Output the [X, Y] coordinate of the center of the cell containing the given text.  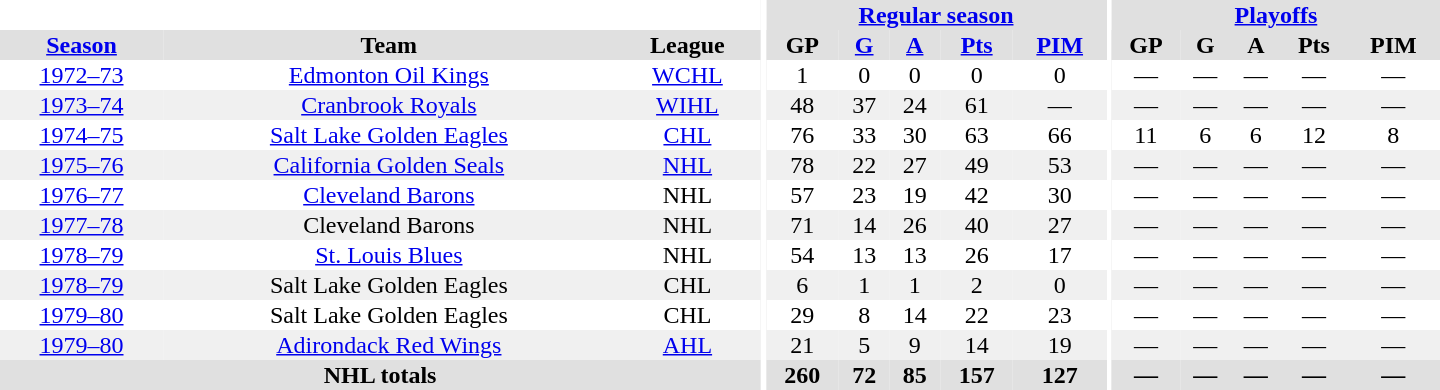
42 [976, 195]
Adirondack Red Wings [389, 345]
48 [802, 105]
1977–78 [82, 225]
33 [864, 135]
2 [976, 285]
Team [389, 45]
54 [802, 255]
66 [1060, 135]
37 [864, 105]
72 [864, 375]
157 [976, 375]
12 [1314, 135]
League [688, 45]
WIHL [688, 105]
Season [82, 45]
78 [802, 165]
AHL [688, 345]
127 [1060, 375]
NHL totals [380, 375]
85 [916, 375]
1976–77 [82, 195]
29 [802, 315]
40 [976, 225]
St. Louis Blues [389, 255]
WCHL [688, 75]
Cranbrook Royals [389, 105]
1973–74 [82, 105]
49 [976, 165]
5 [864, 345]
260 [802, 375]
1974–75 [82, 135]
21 [802, 345]
11 [1146, 135]
71 [802, 225]
63 [976, 135]
9 [916, 345]
53 [1060, 165]
California Golden Seals [389, 165]
61 [976, 105]
17 [1060, 255]
76 [802, 135]
1975–76 [82, 165]
Regular season [936, 15]
24 [916, 105]
57 [802, 195]
Edmonton Oil Kings [389, 75]
1972–73 [82, 75]
Playoffs [1276, 15]
